Find where the given text appears and provide that cell's center as (x, y) coordinate. 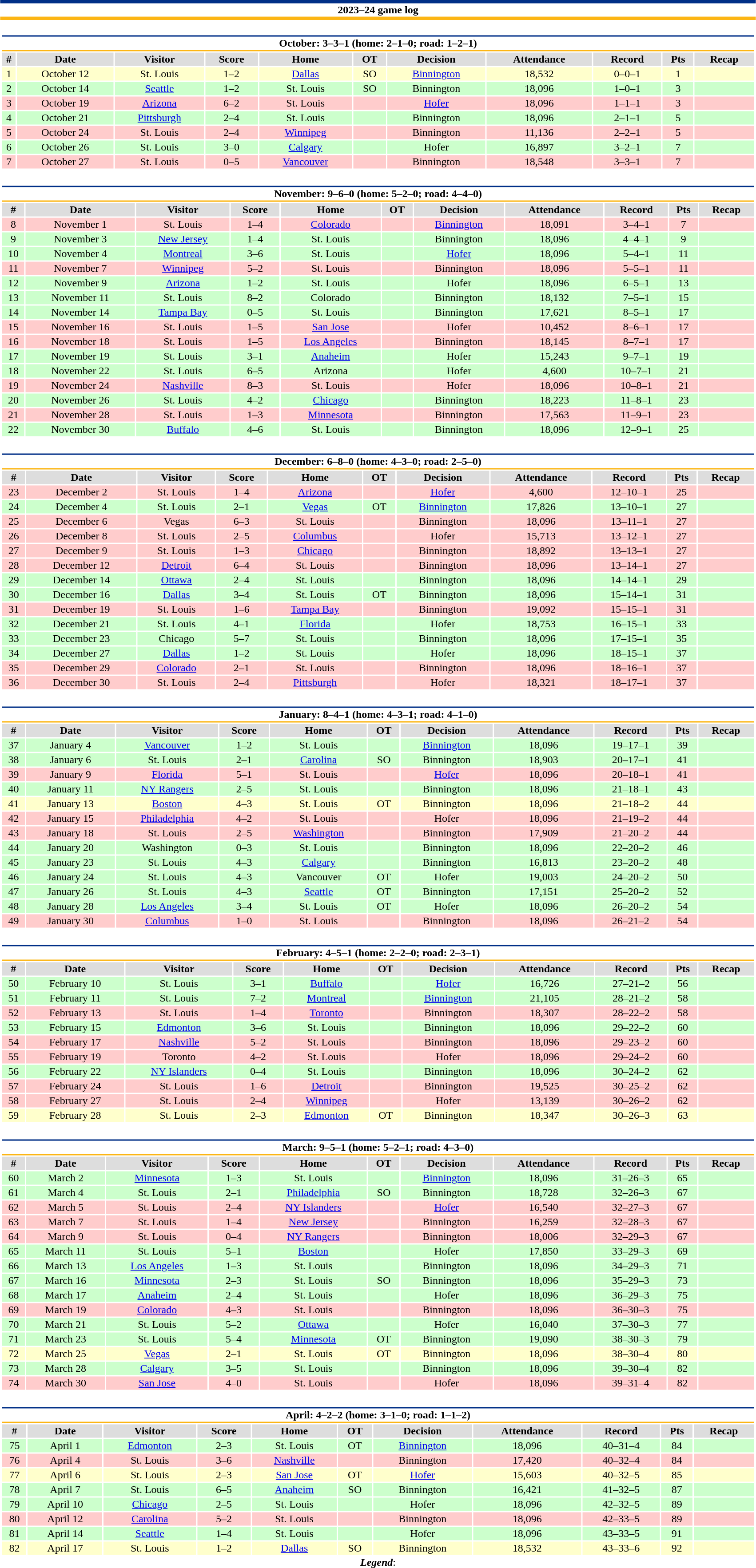
March 5 (66, 1207)
8 (13, 224)
February 15 (75, 1028)
4–0 (234, 1383)
28 (13, 565)
March 17 (66, 1295)
March 13 (66, 1266)
16 (13, 341)
2 (9, 88)
3–5 (234, 1369)
32–26–3 (631, 1193)
35–29–3 (631, 1281)
6–5–1 (636, 283)
38–30–4 (631, 1354)
8–3 (255, 386)
December 16 (81, 594)
March 25 (66, 1354)
59 (13, 1116)
43–33–6 (621, 1548)
13,139 (545, 1101)
40 (13, 789)
8–2 (255, 298)
18,091 (554, 224)
3–0 (231, 147)
51 (13, 998)
1–0–1 (627, 88)
November 24 (80, 386)
42–32–5 (621, 1505)
21,105 (545, 998)
19,092 (541, 610)
13–12–1 (629, 536)
8–5–1 (636, 312)
April: 4–2–2 (home: 3–1–0; road: 1–1–2) (378, 1415)
February 22 (75, 1071)
February 28 (75, 1116)
16,259 (544, 1222)
16,421 (527, 1489)
5–5–1 (636, 269)
40–32–5 (621, 1475)
15,603 (527, 1475)
19–17–1 (631, 745)
38–30–3 (631, 1339)
30–26–3 (632, 1116)
3–2–1 (627, 147)
45 (13, 863)
October 24 (65, 133)
92 (677, 1548)
41–32–5 (621, 1489)
72 (13, 1354)
January 28 (71, 906)
18–15–1 (629, 653)
64 (13, 1236)
53 (13, 1028)
39–31–4 (631, 1383)
15,713 (541, 536)
April 7 (65, 1489)
January 15 (71, 818)
3–3–1 (627, 162)
March: 9–5–1 (home: 5–2–1; road: 4–3–0) (378, 1147)
October 14 (65, 88)
December 23 (81, 639)
32–27–3 (631, 1207)
78 (14, 1489)
March 19 (66, 1310)
81 (14, 1534)
15–15–1 (629, 610)
17,909 (544, 833)
18,307 (545, 1013)
March 30 (66, 1383)
36 (13, 682)
87 (677, 1489)
7–2 (259, 998)
November: 9–6–0 (home: 5–2–0; road: 4–4–0) (378, 194)
January 26 (71, 892)
21–18–2 (631, 804)
10 (13, 253)
February 27 (75, 1101)
December 19 (81, 610)
61 (13, 1193)
26–21–2 (631, 921)
19,090 (544, 1339)
8–7–1 (636, 341)
13–11–1 (629, 522)
January 20 (71, 847)
26–20–2 (631, 906)
30 (13, 594)
March 9 (66, 1236)
14–14–1 (629, 580)
29–24–2 (632, 1057)
25–20–2 (631, 892)
2–2–1 (627, 133)
April 6 (65, 1475)
3–4–1 (636, 224)
11–8–1 (636, 400)
2–1–1 (627, 118)
5–4–1 (636, 253)
10–8–1 (636, 386)
66 (13, 1266)
November 4 (80, 253)
October 26 (65, 147)
85 (677, 1475)
12 (13, 283)
37–30–3 (631, 1324)
30–26–2 (632, 1101)
29–22–2 (632, 1028)
24–20–2 (631, 877)
16,813 (544, 863)
36–29–3 (631, 1295)
April 4 (65, 1460)
March 7 (66, 1222)
November 26 (80, 400)
December 27 (81, 653)
16,540 (544, 1207)
18,006 (544, 1236)
6–4 (242, 565)
18,903 (544, 760)
22 (13, 429)
October 12 (65, 74)
November 3 (80, 239)
January 4 (71, 745)
21–20–2 (631, 833)
December 9 (81, 551)
18,892 (541, 551)
4–6 (255, 429)
February 17 (75, 1042)
October: 3–3–1 (home: 2–1–0; road: 1–2–1) (378, 44)
November 28 (80, 415)
40–32–4 (621, 1460)
21–19–2 (631, 818)
27–21–2 (632, 983)
15–14–1 (629, 594)
December 4 (81, 507)
0–3 (244, 847)
40–31–4 (621, 1446)
1–0 (244, 921)
21–18–1 (631, 789)
November 11 (80, 298)
1–1–1 (627, 103)
20 (13, 400)
January 23 (71, 863)
26 (13, 536)
55 (13, 1057)
30–25–2 (632, 1086)
12–10–1 (629, 492)
18,321 (541, 682)
8–6–1 (636, 327)
January 6 (71, 760)
April 12 (65, 1519)
19,525 (545, 1086)
November 7 (80, 269)
February 11 (75, 998)
October 21 (65, 118)
18,753 (541, 624)
16,040 (544, 1324)
March 28 (66, 1369)
January 9 (71, 775)
23–20–2 (631, 863)
76 (14, 1460)
32 (13, 624)
17,826 (541, 507)
March 23 (66, 1339)
November 14 (80, 312)
December 21 (81, 624)
49 (13, 921)
March 16 (66, 1281)
November 19 (80, 356)
January 13 (71, 804)
18–16–1 (629, 668)
28–22–2 (632, 1013)
0–0–1 (627, 74)
17,621 (554, 312)
6–3 (242, 522)
December: 6–8–0 (home: 4–3–0; road: 2–5–0) (378, 462)
11,136 (539, 133)
April 14 (65, 1534)
March 11 (66, 1251)
December 30 (81, 682)
6–2 (231, 103)
March 2 (66, 1178)
17,850 (544, 1251)
30–24–2 (632, 1071)
15,243 (554, 356)
5–7 (242, 639)
12–9–1 (636, 429)
4 (9, 118)
14 (13, 312)
6 (9, 147)
17–15–1 (629, 639)
February 10 (75, 983)
22–20–2 (631, 847)
4–4–1 (636, 239)
70 (13, 1324)
43–33–5 (621, 1534)
February 13 (75, 1013)
28–21–2 (632, 998)
16–15–1 (629, 624)
2023–24 game log (378, 10)
December 6 (81, 522)
17,563 (554, 415)
68 (13, 1295)
13–14–1 (629, 565)
January 11 (71, 789)
32–29–3 (631, 1236)
29–23–2 (632, 1042)
34 (13, 653)
91 (677, 1534)
November 22 (80, 371)
36–30–3 (631, 1310)
18,223 (554, 400)
December 8 (81, 536)
13–10–1 (629, 507)
January 24 (71, 877)
24 (13, 507)
January 18 (71, 833)
January 30 (71, 921)
74 (13, 1383)
13–13–1 (629, 551)
7–5–1 (636, 298)
19,003 (544, 877)
February 19 (75, 1057)
16,726 (545, 983)
10–7–1 (636, 371)
December 12 (81, 565)
31–26–3 (631, 1178)
42 (13, 818)
10,452 (554, 327)
20–18–1 (631, 775)
November 18 (80, 341)
November 1 (80, 224)
December 14 (81, 580)
18,347 (545, 1116)
5–4 (234, 1339)
18,145 (554, 341)
April 17 (65, 1548)
March 4 (66, 1193)
20–17–1 (631, 760)
November 16 (80, 327)
November 30 (80, 429)
42–33–5 (621, 1519)
17,151 (544, 892)
17,420 (527, 1460)
October 19 (65, 103)
December 29 (81, 668)
38 (13, 760)
February 24 (75, 1086)
18,132 (554, 298)
32–28–3 (631, 1222)
9–7–1 (636, 356)
November 9 (80, 283)
18–17–1 (629, 682)
April 10 (65, 1505)
57 (13, 1086)
47 (13, 892)
April 1 (65, 1446)
18,548 (539, 162)
18 (13, 371)
11–9–1 (636, 415)
February: 4–5–1 (home: 2–2–0; road: 2–3–1) (378, 953)
34–29–3 (631, 1266)
33–29–3 (631, 1251)
December 2 (81, 492)
4–1 (242, 624)
18,728 (544, 1193)
October 27 (65, 162)
39–30–4 (631, 1369)
January: 8–4–1 (home: 4–3–1; road: 4–1–0) (378, 715)
March 21 (66, 1324)
16,897 (539, 147)
